Detect which cell encompasses the target text, then output its (x, y) center coordinate. 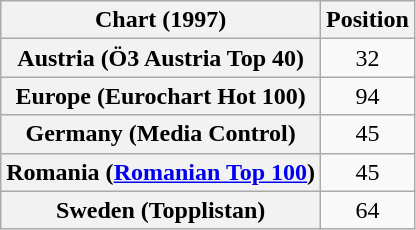
Position (368, 20)
Romania (Romanian Top 100) (161, 172)
Sweden (Topplistan) (161, 210)
Germany (Media Control) (161, 134)
32 (368, 58)
Europe (Eurochart Hot 100) (161, 96)
Austria (Ö3 Austria Top 40) (161, 58)
64 (368, 210)
94 (368, 96)
Chart (1997) (161, 20)
